Detect which cell encompasses the target text, then output its (X, Y) center coordinate. 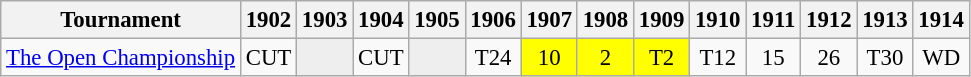
T12 (718, 58)
1913 (885, 20)
1912 (829, 20)
1905 (437, 20)
2 (605, 58)
T24 (493, 58)
15 (774, 58)
10 (549, 58)
1908 (605, 20)
26 (829, 58)
WD (941, 58)
The Open Championship (121, 58)
1911 (774, 20)
1903 (325, 20)
1907 (549, 20)
1910 (718, 20)
1904 (381, 20)
1909 (661, 20)
1914 (941, 20)
Tournament (121, 20)
T30 (885, 58)
1902 (268, 20)
1906 (493, 20)
T2 (661, 58)
